Provide the [x, y] coordinate of the cell's center where the given text is located.  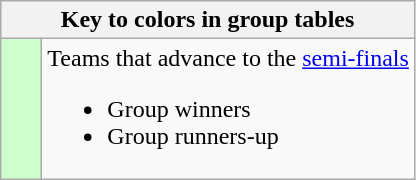
Key to colors in group tables [208, 20]
Teams that advance to the semi-finalsGroup winnersGroup runners-up [228, 109]
